Capture the cell that displays the provided text and extract its (x, y) central coordinate. 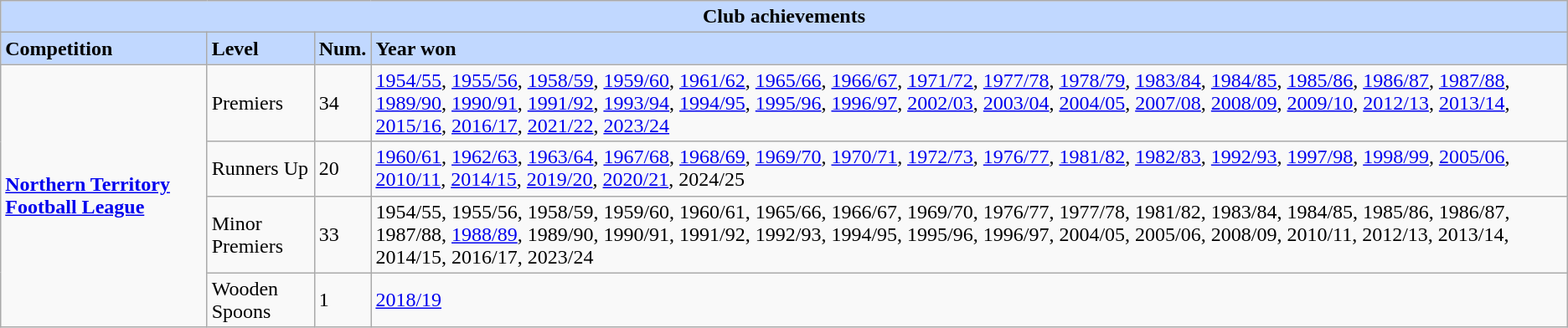
Level (260, 49)
34 (343, 103)
20 (343, 169)
1 (343, 300)
Competition (104, 49)
Club achievements (784, 17)
Runners Up (260, 169)
2018/19 (969, 300)
Northern Territory Football League (104, 196)
Premiers (260, 103)
Year won (969, 49)
Num. (343, 49)
33 (343, 234)
Wooden Spoons (260, 300)
Minor Premiers (260, 234)
